Search for the cell housing the specified text and yield its [x, y] center coordinate. 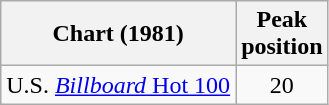
20 [282, 85]
Chart (1981) [118, 34]
Peakposition [282, 34]
U.S. Billboard Hot 100 [118, 85]
